Find where the given text appears and provide that cell's center as [x, y] coordinate. 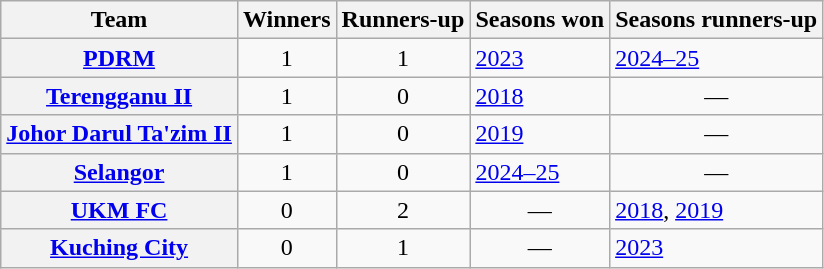
2018, 2019 [716, 210]
Team [120, 20]
2018 [540, 96]
Runners-up [403, 20]
PDRM [120, 58]
Seasons runners-up [716, 20]
UKM FC [120, 210]
2 [403, 210]
Terengganu II [120, 96]
Winners [286, 20]
Seasons won [540, 20]
Kuching City [120, 248]
Johor Darul Ta'zim II [120, 134]
Selangor [120, 172]
2019 [540, 134]
